Extract the [x, y] coordinate from the center of the cell holding the provided text.  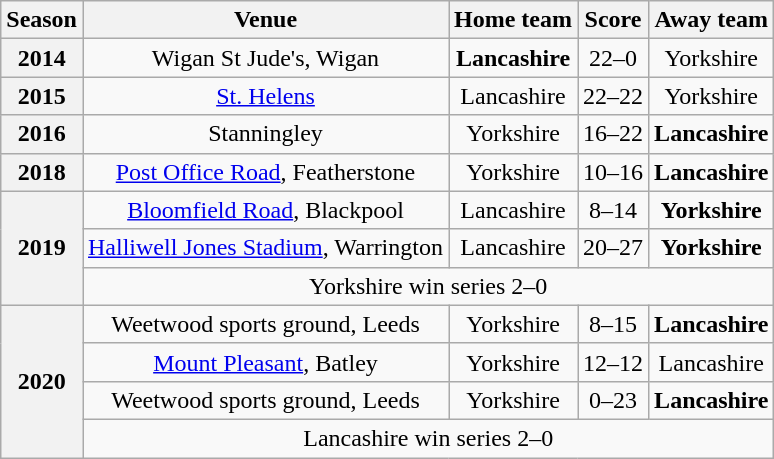
10–16 [614, 172]
8–15 [614, 324]
Mount Pleasant, Batley [265, 362]
Post Office Road, Featherstone [265, 172]
St. Helens [265, 96]
2018 [42, 172]
Venue [265, 20]
Season [42, 20]
16–22 [614, 134]
Lancashire win series 2–0 [428, 438]
2020 [42, 381]
Wigan St Jude's, Wigan [265, 58]
0–23 [614, 400]
Halliwell Jones Stadium, Warrington [265, 248]
Away team [712, 20]
Score [614, 20]
Stanningley [265, 134]
2019 [42, 248]
2015 [42, 96]
12–12 [614, 362]
Home team [512, 20]
8–14 [614, 210]
22–0 [614, 58]
Bloomfield Road, Blackpool [265, 210]
2014 [42, 58]
20–27 [614, 248]
2016 [42, 134]
22–22 [614, 96]
Yorkshire win series 2–0 [428, 286]
